Return [x, y] of the center of cell containing provided text 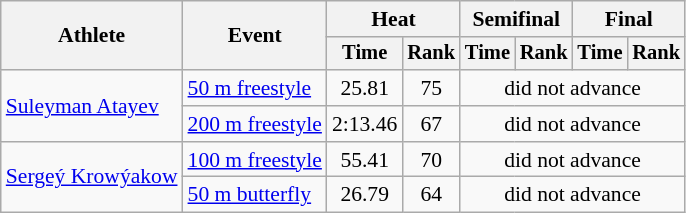
25.81 [364, 88]
Athlete [92, 36]
Semifinal [516, 19]
75 [431, 88]
70 [431, 160]
50 m freestyle [255, 88]
Sergeý Krowýakow [92, 178]
200 m freestyle [255, 124]
Heat [394, 19]
67 [431, 124]
Suleyman Atayev [92, 106]
Final [629, 19]
2:13.46 [364, 124]
50 m butterfly [255, 195]
Event [255, 36]
55.41 [364, 160]
100 m freestyle [255, 160]
26.79 [364, 195]
64 [431, 195]
